Search for the cell housing the specified text and yield its (X, Y) center coordinate. 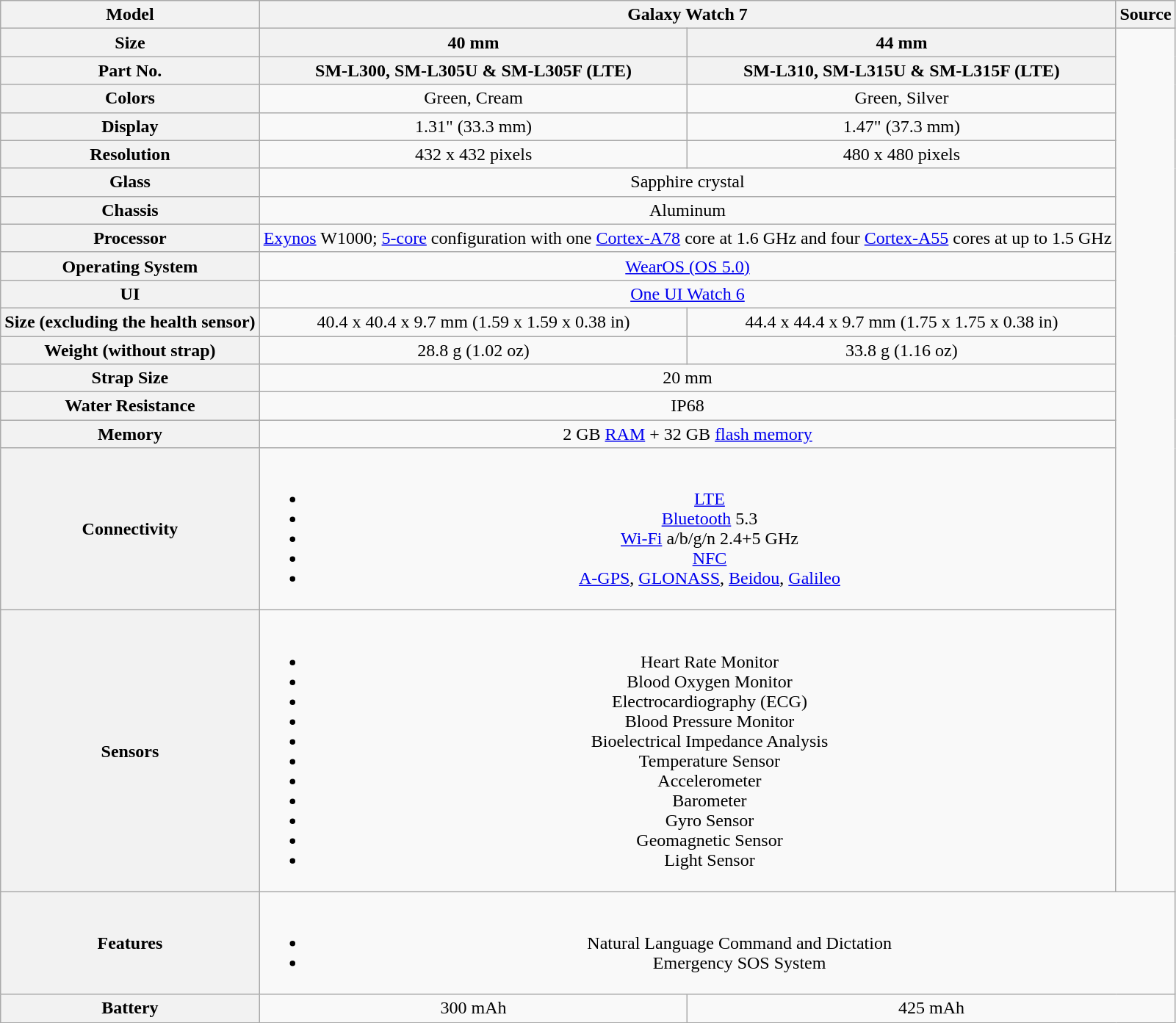
Operating System (130, 266)
40.4 x 40.4 x 9.7 mm (1.59 x 1.59 x 0.38 in) (473, 322)
20 mm (688, 378)
Galaxy Watch 7 (688, 15)
Strap Size (130, 378)
Green, Silver (902, 98)
Model (130, 15)
Water Resistance (130, 406)
Resolution (130, 154)
28.8 g (1.02 oz) (473, 350)
44.4 x 44.4 x 9.7 mm (1.75 x 1.75 x 0.38 in) (902, 322)
300 mAh (473, 1008)
Memory (130, 434)
480 x 480 pixels (902, 154)
2 GB RAM + 32 GB flash memory (688, 434)
Colors (130, 98)
Display (130, 126)
Size (130, 43)
SM-L300, SM-L305U & SM-L305F (LTE) (473, 71)
Green, Cream (473, 98)
Aluminum (688, 210)
44 mm (902, 43)
1.47" (37.3 mm) (902, 126)
1.31" (33.3 mm) (473, 126)
Weight (without strap) (130, 350)
40 mm (473, 43)
Part No. (130, 71)
425 mAh (931, 1008)
Battery (130, 1008)
432 x 432 pixels (473, 154)
Natural Language Command and DictationEmergency SOS System (717, 943)
Size (excluding the health sensor) (130, 322)
Connectivity (130, 529)
UI (130, 294)
Source (1146, 15)
Features (130, 943)
33.8 g (1.16 oz) (902, 350)
One UI Watch 6 (688, 294)
Sensors (130, 751)
Chassis (130, 210)
SM-L310, SM-L315U & SM-L315F (LTE) (902, 71)
WearOS (OS 5.0) (688, 266)
Glass (130, 182)
LTEBluetooth 5.3Wi-Fi a/b/g/n 2.4+5 GHzNFCA-GPS, GLONASS, Beidou, Galileo (688, 529)
Processor (130, 238)
IP68 (688, 406)
Exynos W1000; 5-core configuration with one Cortex-A78 core at 1.6 GHz and four Cortex-A55 cores at up to 1.5 GHz (688, 238)
Sapphire crystal (688, 182)
